Extract the (X, Y) coordinate from the center of the cell holding the provided text.  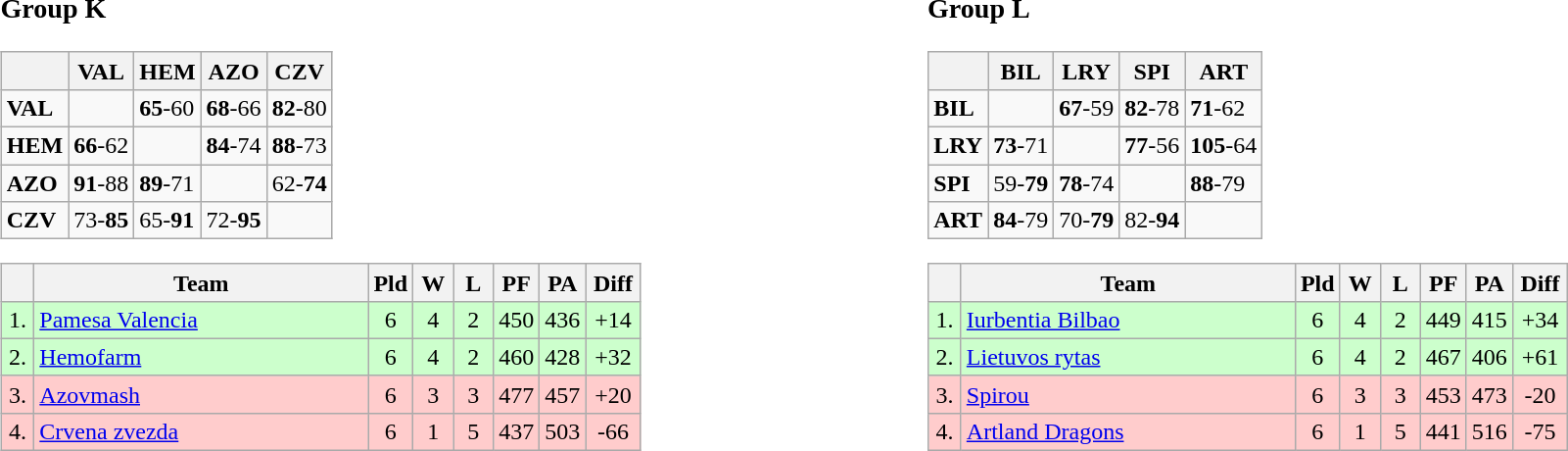
+14 (613, 320)
516 (1489, 431)
89-71 (167, 183)
84-79 (1021, 221)
467 (1444, 357)
473 (1489, 394)
82-80 (300, 108)
477 (517, 394)
84-74 (233, 146)
70-79 (1087, 221)
450 (517, 320)
437 (517, 431)
62-74 (300, 183)
+61 (1540, 357)
67-59 (1087, 108)
73-71 (1021, 146)
77-56 (1152, 146)
Pamesa Valencia (202, 320)
65-91 (167, 221)
88-73 (300, 146)
73-85 (102, 221)
+34 (1540, 320)
68-66 (233, 108)
59-79 (1021, 183)
78-74 (1087, 183)
Lietuvos rytas (1128, 357)
66-62 (102, 146)
449 (1444, 320)
71-62 (1224, 108)
453 (1444, 394)
406 (1489, 357)
428 (562, 357)
88-79 (1224, 183)
503 (562, 431)
+20 (613, 394)
82-78 (1152, 108)
457 (562, 394)
Hemofarm (202, 357)
105-64 (1224, 146)
+32 (613, 357)
436 (562, 320)
91-88 (102, 183)
Artland Dragons (1128, 431)
Iurbentia Bilbao (1128, 320)
Crvena zvezda (202, 431)
82-94 (1152, 221)
-75 (1540, 431)
Spirou (1128, 394)
-20 (1540, 394)
415 (1489, 320)
72-95 (233, 221)
-66 (613, 431)
65-60 (167, 108)
460 (517, 357)
441 (1444, 431)
Azovmash (202, 394)
